Extract the (X, Y) coordinate from the center of the cell holding the provided text.  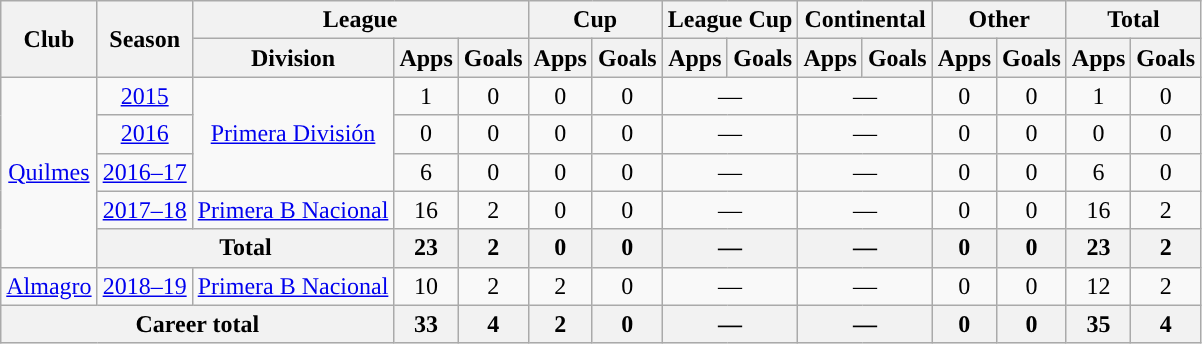
2016–17 (144, 172)
Other (999, 20)
2018–19 (144, 286)
12 (1098, 286)
2017–18 (144, 210)
Season (144, 39)
2015 (144, 96)
Almagro (49, 286)
Division (293, 58)
Cup (595, 20)
33 (426, 324)
Career total (198, 324)
Continental (865, 20)
League (360, 20)
10 (426, 286)
Quilmes (49, 172)
35 (1098, 324)
Club (49, 39)
2016 (144, 134)
League Cup (730, 20)
Primera División (293, 134)
